Search for the cell housing the specified text and yield its [X, Y] center coordinate. 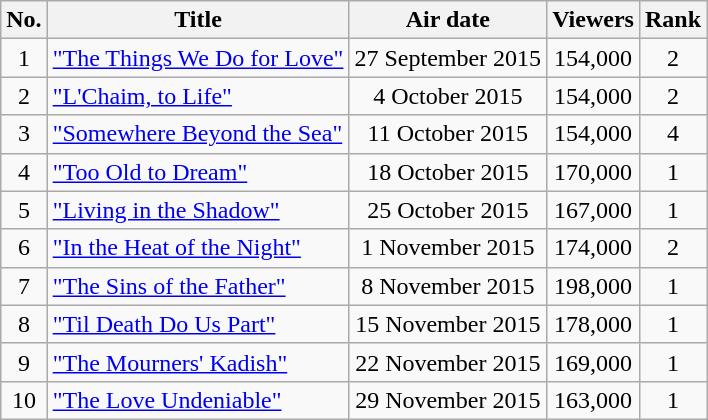
"L'Chaim, to Life" [198, 96]
5 [24, 210]
Viewers [594, 20]
11 October 2015 [448, 134]
29 November 2015 [448, 400]
"Til Death Do Us Part" [198, 324]
18 October 2015 [448, 172]
Air date [448, 20]
25 October 2015 [448, 210]
169,000 [594, 362]
"Too Old to Dream" [198, 172]
6 [24, 248]
9 [24, 362]
"The Mourners' Kadish" [198, 362]
8 November 2015 [448, 286]
10 [24, 400]
"Living in the Shadow" [198, 210]
22 November 2015 [448, 362]
15 November 2015 [448, 324]
"The Love Undeniable" [198, 400]
178,000 [594, 324]
"In the Heat of the Night" [198, 248]
4 October 2015 [448, 96]
Title [198, 20]
170,000 [594, 172]
167,000 [594, 210]
27 September 2015 [448, 58]
No. [24, 20]
"The Things We Do for Love" [198, 58]
3 [24, 134]
Rank [672, 20]
"The Sins of the Father" [198, 286]
"Somewhere Beyond the Sea" [198, 134]
174,000 [594, 248]
7 [24, 286]
163,000 [594, 400]
198,000 [594, 286]
1 November 2015 [448, 248]
8 [24, 324]
